Pinpoint the cell where the given text exists, returning its (X, Y) midpoint coordinate. 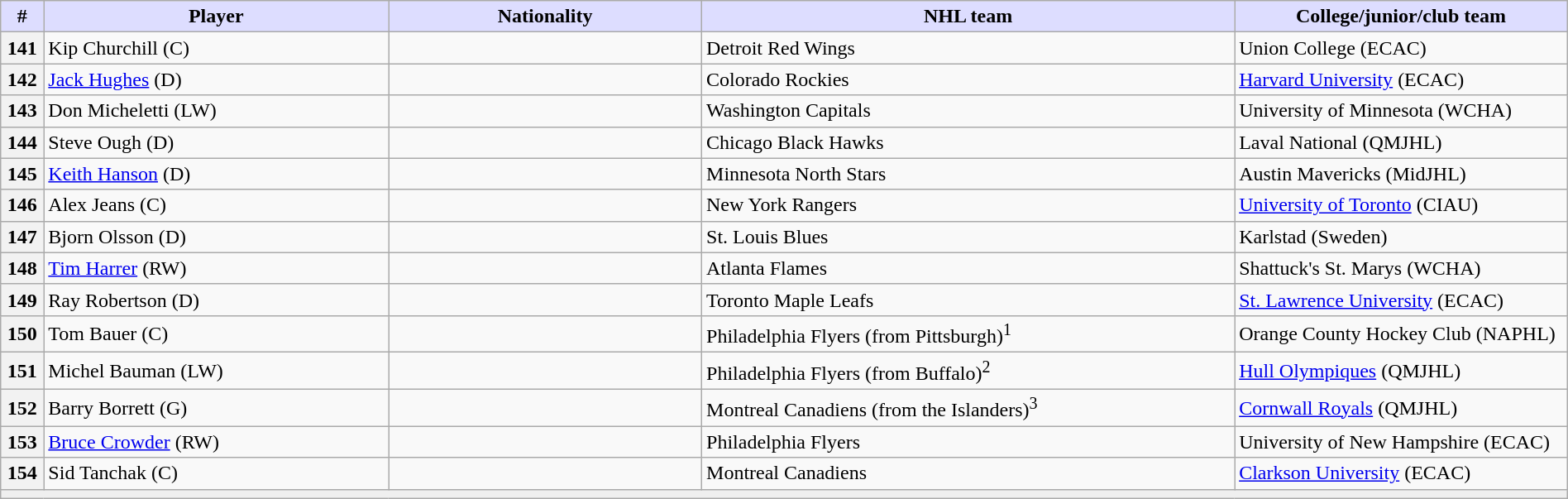
Shattuck's St. Marys (WCHA) (1401, 268)
Bruce Crowder (RW) (217, 442)
Minnesota North Stars (968, 174)
144 (22, 142)
Toronto Maple Leafs (968, 300)
142 (22, 79)
Clarkson University (ECAC) (1401, 473)
Laval National (QMJHL) (1401, 142)
Austin Mavericks (MidJHL) (1401, 174)
Detroit Red Wings (968, 48)
Atlanta Flames (968, 268)
Montreal Canadiens (968, 473)
Montreal Canadiens (from the Islanders)3 (968, 407)
150 (22, 334)
Bjorn Olsson (D) (217, 237)
145 (22, 174)
Hull Olympiques (QMJHL) (1401, 371)
148 (22, 268)
College/junior/club team (1401, 17)
154 (22, 473)
Nationality (546, 17)
Philadelphia Flyers (from Pittsburgh)1 (968, 334)
New York Rangers (968, 205)
Player (217, 17)
Ray Robertson (D) (217, 300)
Michel Bauman (LW) (217, 371)
Cornwall Royals (QMJHL) (1401, 407)
146 (22, 205)
St. Lawrence University (ECAC) (1401, 300)
152 (22, 407)
143 (22, 111)
Philadelphia Flyers (from Buffalo)2 (968, 371)
Chicago Black Hawks (968, 142)
141 (22, 48)
Harvard University (ECAC) (1401, 79)
Sid Tanchak (C) (217, 473)
Karlstad (Sweden) (1401, 237)
Union College (ECAC) (1401, 48)
149 (22, 300)
University of Toronto (CIAU) (1401, 205)
Keith Hanson (D) (217, 174)
Philadelphia Flyers (968, 442)
Steve Ough (D) (217, 142)
Barry Borrett (G) (217, 407)
Jack Hughes (D) (217, 79)
Washington Capitals (968, 111)
Don Micheletti (LW) (217, 111)
University of New Hampshire (ECAC) (1401, 442)
Orange County Hockey Club (NAPHL) (1401, 334)
Tom Bauer (C) (217, 334)
151 (22, 371)
Tim Harrer (RW) (217, 268)
University of Minnesota (WCHA) (1401, 111)
Alex Jeans (C) (217, 205)
153 (22, 442)
Kip Churchill (C) (217, 48)
St. Louis Blues (968, 237)
147 (22, 237)
# (22, 17)
Colorado Rockies (968, 79)
NHL team (968, 17)
